Scan for the cell matching the given text and deliver its [X, Y] coordinate at center. 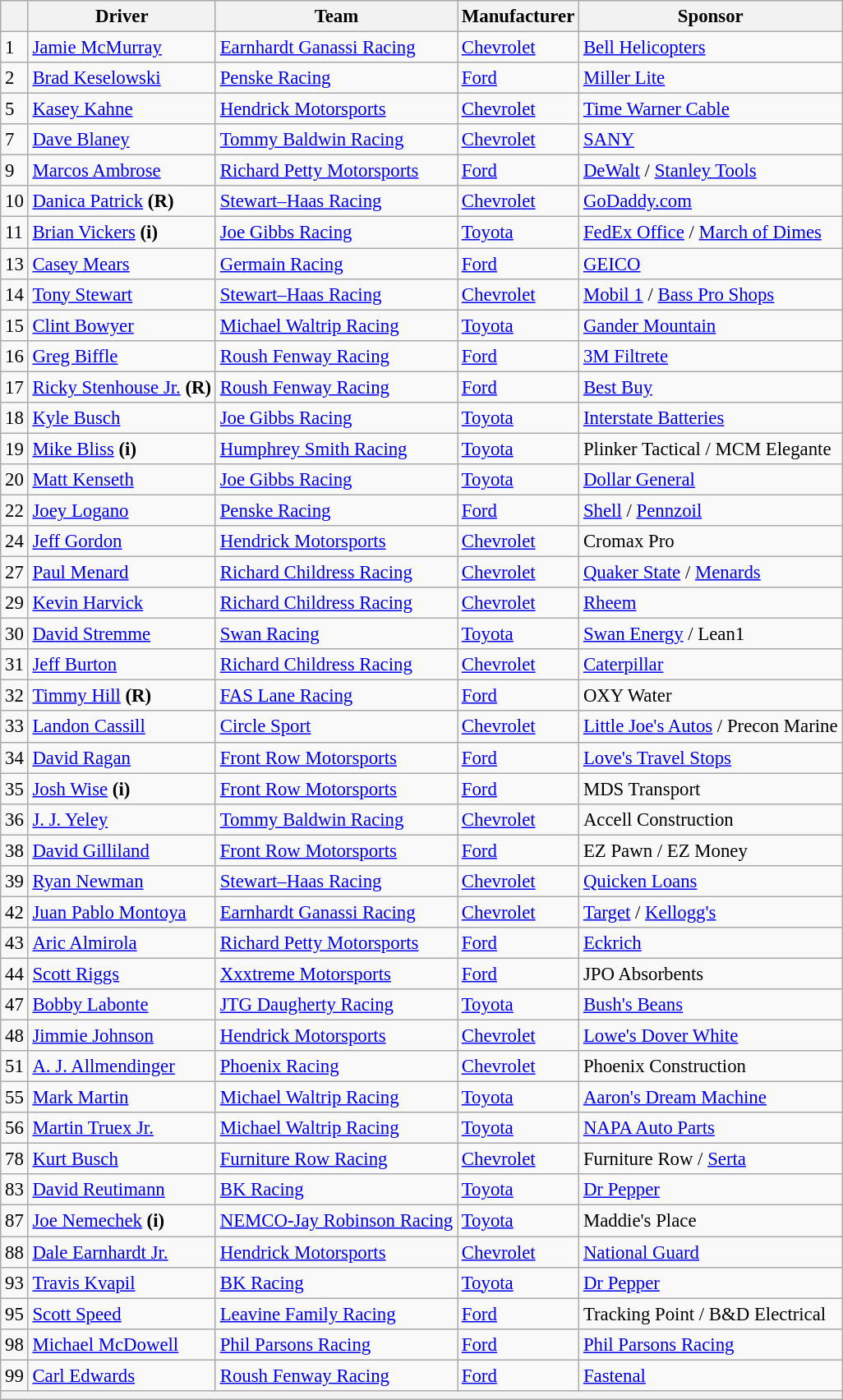
Caterpillar [711, 665]
31 [15, 665]
Kasey Kahne [122, 109]
Tracking Point / B&D Electrical [711, 1314]
Phoenix Construction [711, 1066]
Furniture Row / Serta [711, 1159]
Greg Biffle [122, 356]
Casey Mears [122, 264]
7 [15, 140]
FAS Lane Racing [336, 696]
19 [15, 449]
FedEx Office / March of Dimes [711, 233]
18 [15, 418]
Carl Edwards [122, 1375]
GEICO [711, 264]
Dollar General [711, 480]
Plinker Tactical / MCM Elegante [711, 449]
30 [15, 634]
36 [15, 819]
Juan Pablo Montoya [122, 912]
Marcos Ambrose [122, 171]
Jeff Gordon [122, 541]
2 [15, 78]
95 [15, 1314]
GoDaddy.com [711, 201]
44 [15, 974]
Xxxtreme Motorsports [336, 974]
1 [15, 48]
Little Joe's Autos / Precon Marine [711, 727]
Martin Truex Jr. [122, 1128]
Joe Nemechek (i) [122, 1221]
Miller Lite [711, 78]
Driver [122, 16]
34 [15, 758]
Manufacturer [518, 16]
Bell Helicopters [711, 48]
Ryan Newman [122, 882]
Scott Riggs [122, 974]
Best Buy [711, 387]
Accell Construction [711, 819]
OXY Water [711, 696]
22 [15, 510]
Maddie's Place [711, 1221]
Lowe's Dover White [711, 1036]
Cromax Pro [711, 541]
Dave Blaney [122, 140]
Mark Martin [122, 1098]
Quaker State / Menards [711, 573]
9 [15, 171]
29 [15, 603]
Rheem [711, 603]
Danica Patrick (R) [122, 201]
Dale Earnhardt Jr. [122, 1252]
Love's Travel Stops [711, 758]
Joey Logano [122, 510]
Jimmie Johnson [122, 1036]
Swan Energy / Lean1 [711, 634]
47 [15, 1005]
Target / Kellogg's [711, 912]
3M Filtrete [711, 356]
Phoenix Racing [336, 1066]
87 [15, 1221]
Germain Racing [336, 264]
Kyle Busch [122, 418]
JTG Daugherty Racing [336, 1005]
David Stremme [122, 634]
Clint Bowyer [122, 325]
Tony Stewart [122, 294]
Swan Racing [336, 634]
J. J. Yeley [122, 819]
Humphrey Smith Racing [336, 449]
Kevin Harvick [122, 603]
56 [15, 1128]
16 [15, 356]
39 [15, 882]
Bobby Labonte [122, 1005]
33 [15, 727]
Eckrich [711, 943]
Mobil 1 / Bass Pro Shops [711, 294]
15 [15, 325]
78 [15, 1159]
55 [15, 1098]
Team [336, 16]
Michael McDowell [122, 1344]
32 [15, 696]
Leavine Family Racing [336, 1314]
DeWalt / Stanley Tools [711, 171]
Landon Cassill [122, 727]
Aric Almirola [122, 943]
99 [15, 1375]
Time Warner Cable [711, 109]
Jamie McMurray [122, 48]
David Reutimann [122, 1190]
Shell / Pennzoil [711, 510]
38 [15, 850]
Aaron's Dream Machine [711, 1098]
27 [15, 573]
Paul Menard [122, 573]
20 [15, 480]
Fastenal [711, 1375]
Sponsor [711, 16]
24 [15, 541]
Bush's Beans [711, 1005]
National Guard [711, 1252]
10 [15, 201]
JPO Absorbents [711, 974]
Matt Kenseth [122, 480]
Josh Wise (i) [122, 789]
Circle Sport [336, 727]
EZ Pawn / EZ Money [711, 850]
Interstate Batteries [711, 418]
88 [15, 1252]
Furniture Row Racing [336, 1159]
98 [15, 1344]
14 [15, 294]
NEMCO-Jay Robinson Racing [336, 1221]
Scott Speed [122, 1314]
David Gilliland [122, 850]
42 [15, 912]
Gander Mountain [711, 325]
48 [15, 1036]
Quicken Loans [711, 882]
17 [15, 387]
NAPA Auto Parts [711, 1128]
David Ragan [122, 758]
5 [15, 109]
A. J. Allmendinger [122, 1066]
93 [15, 1283]
51 [15, 1066]
35 [15, 789]
MDS Transport [711, 789]
Ricky Stenhouse Jr. (R) [122, 387]
Brian Vickers (i) [122, 233]
Jeff Burton [122, 665]
Kurt Busch [122, 1159]
Timmy Hill (R) [122, 696]
43 [15, 943]
11 [15, 233]
SANY [711, 140]
Brad Keselowski [122, 78]
Mike Bliss (i) [122, 449]
13 [15, 264]
Travis Kvapil [122, 1283]
83 [15, 1190]
